Output the (X, Y) coordinate of the center of the cell containing the given text.  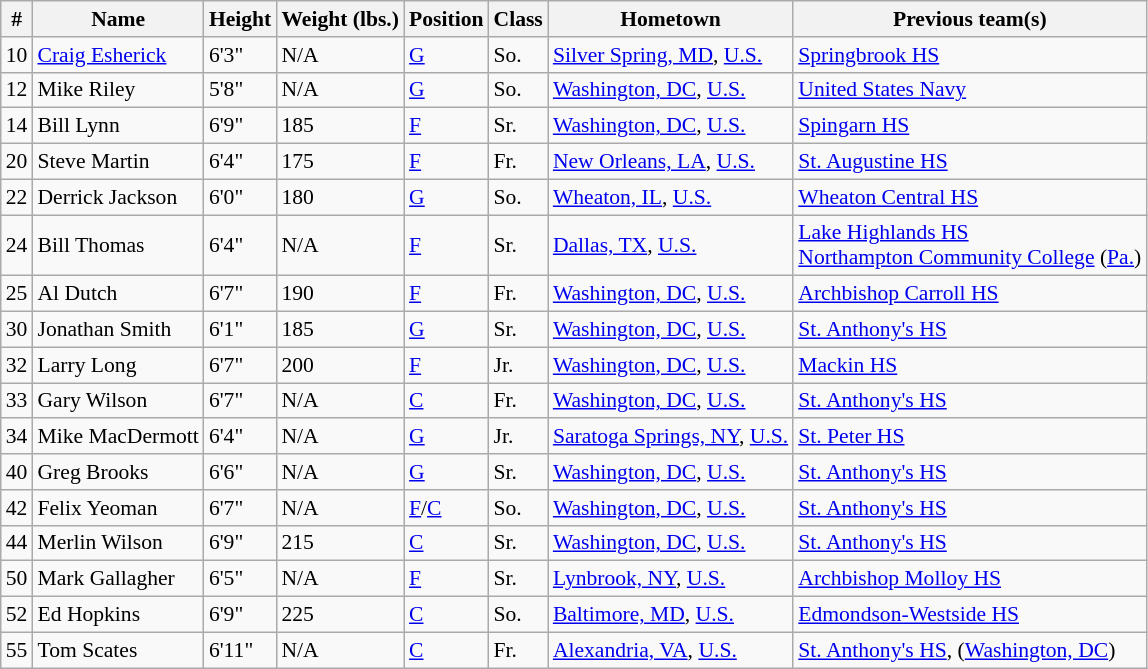
Baltimore, MD, U.S. (670, 615)
New Orleans, LA, U.S. (670, 162)
St. Anthony's HS, (Washington, DC) (970, 650)
Greg Brooks (118, 472)
Position (446, 19)
175 (340, 162)
10 (17, 55)
24 (17, 246)
F/C (446, 508)
5'8" (240, 90)
6'11" (240, 650)
20 (17, 162)
Mike MacDermott (118, 437)
Spingarn HS (970, 126)
Gary Wilson (118, 401)
Felix Yeoman (118, 508)
Wheaton Central HS (970, 197)
Mackin HS (970, 365)
40 (17, 472)
Mark Gallagher (118, 579)
Jonathan Smith (118, 330)
Hometown (670, 19)
Weight (lbs.) (340, 19)
Class (518, 19)
Bill Thomas (118, 246)
55 (17, 650)
Al Dutch (118, 294)
Archbishop Carroll HS (970, 294)
44 (17, 543)
6'3" (240, 55)
Larry Long (118, 365)
52 (17, 615)
190 (340, 294)
Previous team(s) (970, 19)
14 (17, 126)
Ed Hopkins (118, 615)
Saratoga Springs, NY, U.S. (670, 437)
Name (118, 19)
22 (17, 197)
30 (17, 330)
225 (340, 615)
34 (17, 437)
6'1" (240, 330)
Lynbrook, NY, U.S. (670, 579)
St. Augustine HS (970, 162)
6'0" (240, 197)
Dallas, TX, U.S. (670, 246)
Steve Martin (118, 162)
United States Navy (970, 90)
6'6" (240, 472)
25 (17, 294)
50 (17, 579)
6'5" (240, 579)
12 (17, 90)
32 (17, 365)
180 (340, 197)
Lake Highlands HSNorthampton Community College (Pa.) (970, 246)
# (17, 19)
Craig Esherick (118, 55)
Springbrook HS (970, 55)
Silver Spring, MD, U.S. (670, 55)
33 (17, 401)
Alexandria, VA, U.S. (670, 650)
200 (340, 365)
Merlin Wilson (118, 543)
Wheaton, IL, U.S. (670, 197)
Derrick Jackson (118, 197)
Edmondson-Westside HS (970, 615)
42 (17, 508)
215 (340, 543)
St. Peter HS (970, 437)
Height (240, 19)
Bill Lynn (118, 126)
Archbishop Molloy HS (970, 579)
Tom Scates (118, 650)
Mike Riley (118, 90)
